Locate the cell with the specified text and output its [X, Y] center coordinate. 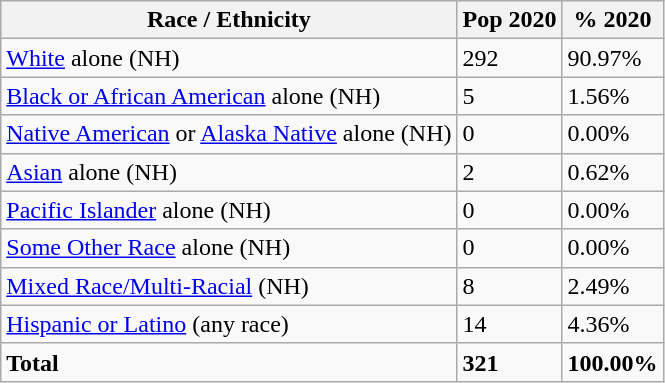
Black or African American alone (NH) [229, 96]
90.97% [612, 58]
Pop 2020 [510, 20]
14 [510, 324]
100.00% [612, 362]
1.56% [612, 96]
Asian alone (NH) [229, 172]
Total [229, 362]
2 [510, 172]
% 2020 [612, 20]
5 [510, 96]
321 [510, 362]
Native American or Alaska Native alone (NH) [229, 134]
Mixed Race/Multi-Racial (NH) [229, 286]
8 [510, 286]
2.49% [612, 286]
Pacific Islander alone (NH) [229, 210]
Hispanic or Latino (any race) [229, 324]
0.62% [612, 172]
292 [510, 58]
Some Other Race alone (NH) [229, 248]
Race / Ethnicity [229, 20]
4.36% [612, 324]
White alone (NH) [229, 58]
